Return the (X, Y) coordinate for the center point of the cell that contains the specified text.  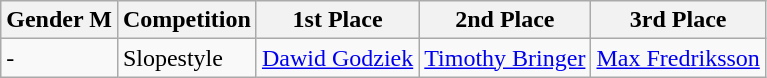
Competition (186, 20)
3rd Place (678, 20)
- (60, 58)
Max Fredriksson (678, 58)
1st Place (337, 20)
Gender M (60, 20)
Timothy Bringer (505, 58)
2nd Place (505, 20)
Slopestyle (186, 58)
Dawid Godziek (337, 58)
